Search for the cell housing the specified text and yield its [X, Y] center coordinate. 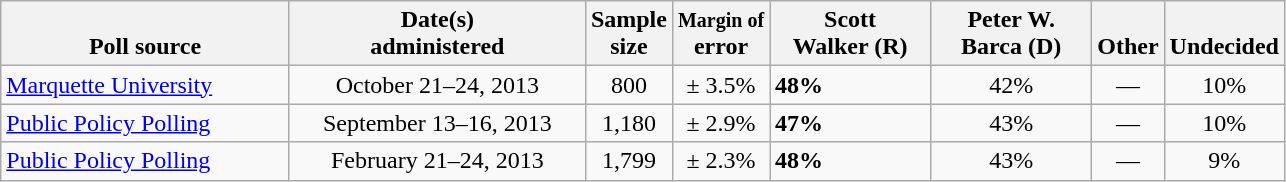
Poll source [146, 34]
Peter W.Barca (D) [1012, 34]
Marquette University [146, 85]
9% [1224, 161]
± 2.3% [720, 161]
1,180 [628, 123]
Samplesize [628, 34]
42% [1012, 85]
± 2.9% [720, 123]
Margin oferror [720, 34]
Undecided [1224, 34]
47% [850, 123]
September 13–16, 2013 [437, 123]
October 21–24, 2013 [437, 85]
Other [1128, 34]
± 3.5% [720, 85]
February 21–24, 2013 [437, 161]
ScottWalker (R) [850, 34]
1,799 [628, 161]
Date(s)administered [437, 34]
800 [628, 85]
